Find where the given text appears and provide that cell's center as (X, Y) coordinate. 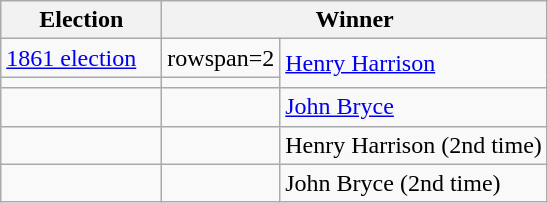
John Bryce (2nd time) (414, 183)
1861 election (82, 58)
Henry Harrison (2nd time) (414, 145)
John Bryce (414, 107)
Winner (355, 20)
rowspan=2 (221, 58)
Election (82, 20)
Henry Harrison (414, 64)
